Scan for the cell matching the given text and deliver its [x, y] coordinate at center. 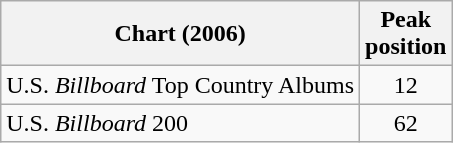
12 [406, 85]
62 [406, 123]
Chart (2006) [180, 34]
U.S. Billboard Top Country Albums [180, 85]
Peakposition [406, 34]
U.S. Billboard 200 [180, 123]
